Scan for the cell matching the given text and deliver its [X, Y] coordinate at center. 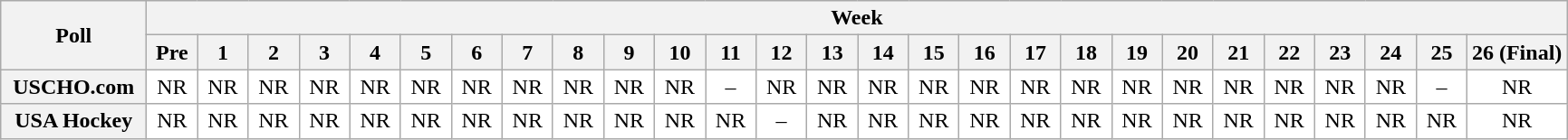
1 [223, 52]
26 (Final) [1516, 52]
23 [1340, 52]
Poll [74, 35]
8 [578, 52]
24 [1390, 52]
Week [857, 18]
18 [1086, 52]
12 [782, 52]
25 [1441, 52]
20 [1188, 52]
6 [476, 52]
5 [426, 52]
Pre [172, 52]
USA Hockey [74, 121]
9 [629, 52]
13 [832, 52]
21 [1238, 52]
19 [1137, 52]
3 [324, 52]
16 [985, 52]
17 [1035, 52]
7 [527, 52]
2 [274, 52]
4 [375, 52]
USCHO.com [74, 87]
15 [934, 52]
22 [1289, 52]
11 [730, 52]
10 [679, 52]
14 [883, 52]
